Identify which cell holds the provided text, then report its [x, y] central coordinate. 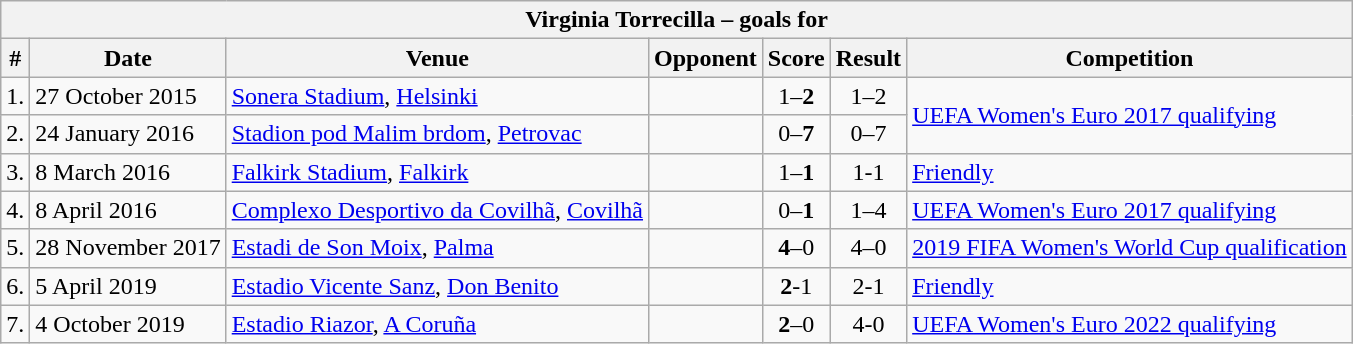
24 January 2016 [128, 134]
4. [16, 210]
Virginia Torrecilla – goals for [676, 20]
Falkirk Stadium, Falkirk [437, 172]
1–4 [868, 210]
# [16, 58]
Score [796, 58]
3. [16, 172]
Complexo Desportivo da Covilhã, Covilhã [437, 210]
Estadio Riazor, A Coruña [437, 324]
0–1 [796, 210]
UEFA Women's Euro 2022 qualifying [1130, 324]
1–1 [796, 172]
27 October 2015 [128, 96]
4 October 2019 [128, 324]
Date [128, 58]
28 November 2017 [128, 248]
Sonera Stadium, Helsinki [437, 96]
Stadion pod Malim brdom, Petrovac [437, 134]
8 April 2016 [128, 210]
5. [16, 248]
Competition [1130, 58]
2–0 [796, 324]
1. [16, 96]
Estadio Vicente Sanz, Don Benito [437, 286]
4-0 [868, 324]
5 April 2019 [128, 286]
Estadi de Son Moix, Palma [437, 248]
6. [16, 286]
8 March 2016 [128, 172]
2019 FIFA Women's World Cup qualification [1130, 248]
7. [16, 324]
Result [868, 58]
Venue [437, 58]
1-1 [868, 172]
2. [16, 134]
Opponent [706, 58]
